Identify which cell holds the provided text, then report its (X, Y) central coordinate. 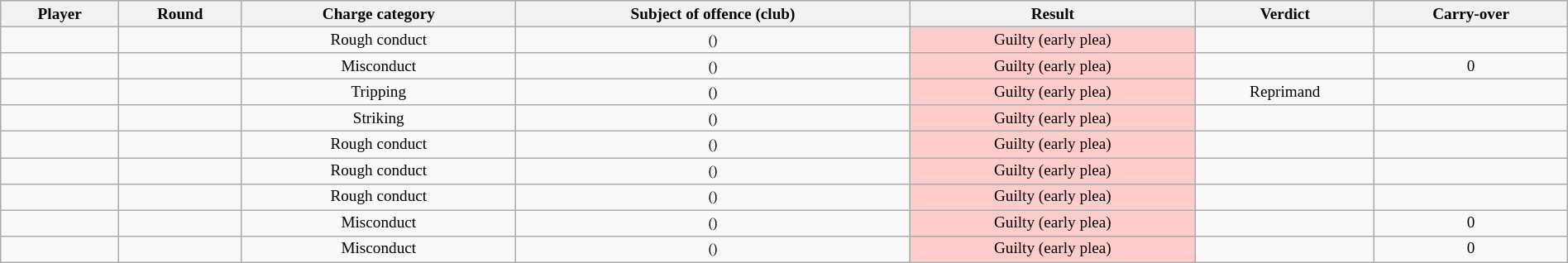
Subject of offence (club) (713, 14)
Striking (379, 118)
Result (1053, 14)
Carry-over (1470, 14)
Verdict (1285, 14)
Tripping (379, 92)
Round (180, 14)
Player (60, 14)
Charge category (379, 14)
Reprimand (1285, 92)
